Return [x, y] of the center of cell containing provided text 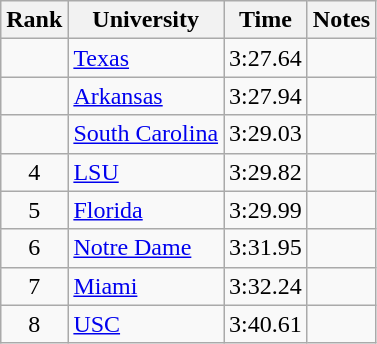
Time [266, 20]
3:29.99 [266, 210]
4 [34, 172]
Rank [34, 20]
3:27.94 [266, 96]
8 [34, 324]
3:29.03 [266, 134]
Notes [341, 20]
Texas [146, 58]
3:40.61 [266, 324]
LSU [146, 172]
3:31.95 [266, 248]
7 [34, 286]
5 [34, 210]
3:27.64 [266, 58]
Arkansas [146, 96]
3:29.82 [266, 172]
Miami [146, 286]
Notre Dame [146, 248]
University [146, 20]
6 [34, 248]
USC [146, 324]
South Carolina [146, 134]
Florida [146, 210]
3:32.24 [266, 286]
